For the text-containing cell, return its midpoint in (X, Y) coordinate format. 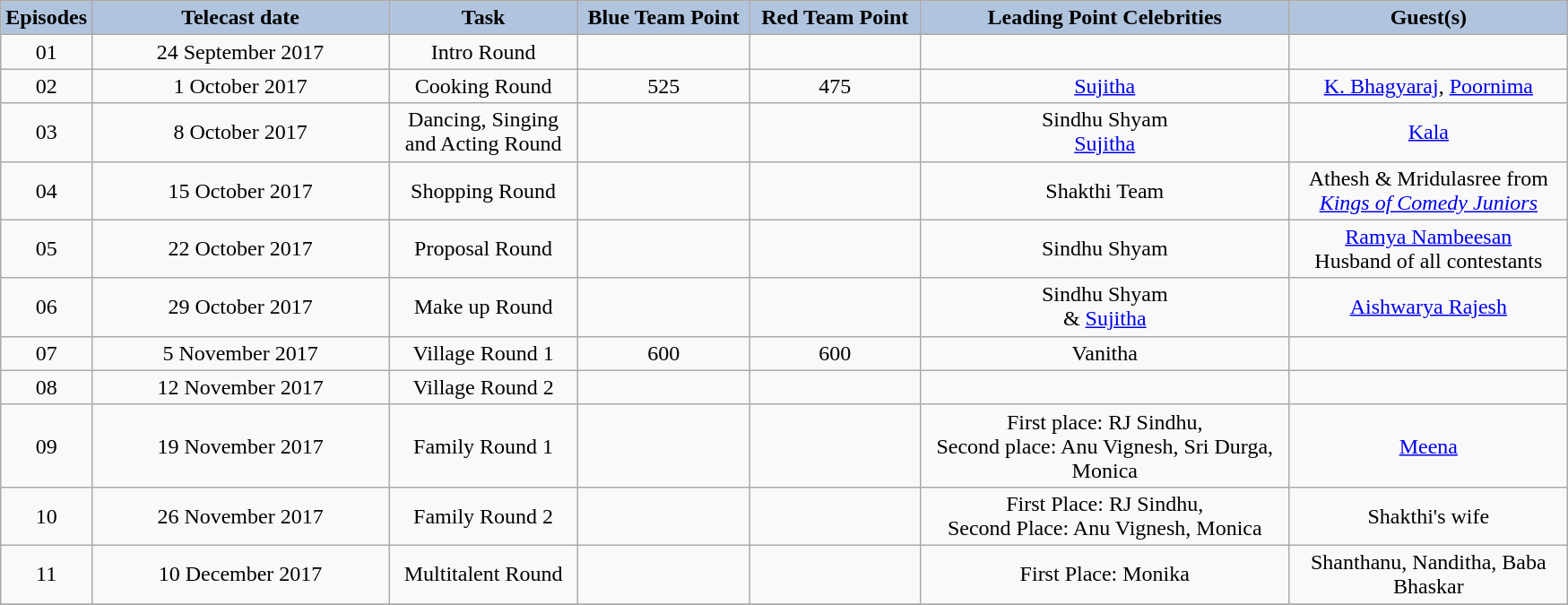
Shakthi Team (1105, 190)
26 November 2017 (240, 516)
Ramya Nambeesan Husband of all contestants (1429, 249)
04 (47, 190)
Blue Team Point (663, 18)
Meena (1429, 445)
07 (47, 353)
08 (47, 387)
02 (47, 86)
22 October 2017 (240, 249)
Village Round 1 (484, 353)
Family Round 1 (484, 445)
11 (47, 574)
525 (663, 86)
First Place: RJ Sindhu, Second Place: Anu Vignesh, Monica (1105, 516)
475 (836, 86)
10 December 2017 (240, 574)
8 October 2017 (240, 133)
Proposal Round (484, 249)
29 October 2017 (240, 307)
Sujitha (1105, 86)
Vanitha (1105, 353)
Shopping Round (484, 190)
Guest(s) (1429, 18)
Sindhu Shyam (1105, 249)
05 (47, 249)
06 (47, 307)
01 (47, 52)
12 November 2017 (240, 387)
Family Round 2 (484, 516)
Dancing, Singing and Acting Round (484, 133)
24 September 2017 (240, 52)
Village Round 2 (484, 387)
Multitalent Round (484, 574)
K. Bhagyaraj, Poornima (1429, 86)
Cooking Round (484, 86)
10 (47, 516)
First Place: Monika (1105, 574)
Athesh & Mridulasree from Kings of Comedy Juniors (1429, 190)
Episodes (47, 18)
Shakthi's wife (1429, 516)
Intro Round (484, 52)
Shanthanu, Nanditha, Baba Bhaskar (1429, 574)
Telecast date (240, 18)
Kala (1429, 133)
09 (47, 445)
Task (484, 18)
1 October 2017 (240, 86)
15 October 2017 (240, 190)
Sindhu Shyam & Sujitha (1105, 307)
5 November 2017 (240, 353)
03 (47, 133)
Make up Round (484, 307)
Red Team Point (836, 18)
Aishwarya Rajesh (1429, 307)
First place: RJ Sindhu, Second place: Anu Vignesh, Sri Durga, Monica (1105, 445)
Leading Point Celebrities (1105, 18)
19 November 2017 (240, 445)
Sindhu ShyamSujitha (1105, 133)
